Output the [X, Y] coordinate of the center of the cell containing the given text.  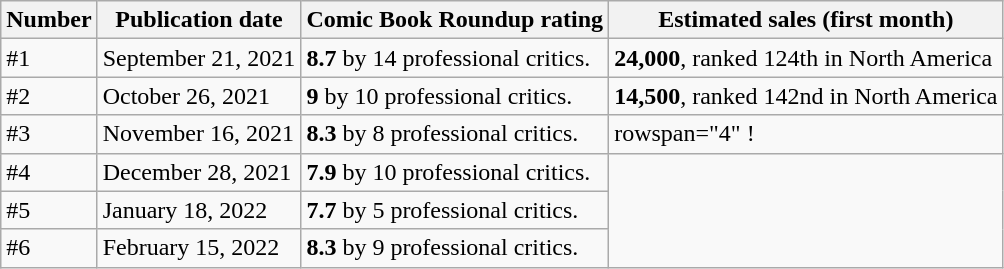
rowspan="4" ! [806, 134]
#3 [49, 134]
September 21, 2021 [199, 58]
#1 [49, 58]
7.7 by 5 professional critics. [455, 210]
Estimated sales (first month) [806, 20]
24,000, ranked 124th in North America [806, 58]
February 15, 2022 [199, 248]
December 28, 2021 [199, 172]
7.9 by 10 professional critics. [455, 172]
#4 [49, 172]
8.7 by 14 professional critics. [455, 58]
#5 [49, 210]
October 26, 2021 [199, 96]
8.3 by 8 professional critics. [455, 134]
Comic Book Roundup rating [455, 20]
Publication date [199, 20]
Number [49, 20]
8.3 by 9 professional critics. [455, 248]
#6 [49, 248]
November 16, 2021 [199, 134]
14,500, ranked 142nd in North America [806, 96]
9 by 10 professional critics. [455, 96]
#2 [49, 96]
January 18, 2022 [199, 210]
